Return the (X, Y) coordinate for the center point of the cell that contains the specified text.  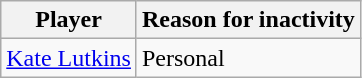
Personal (248, 58)
Kate Lutkins (69, 58)
Player (69, 20)
Reason for inactivity (248, 20)
